Locate the cell with the specified text and output its (X, Y) center coordinate. 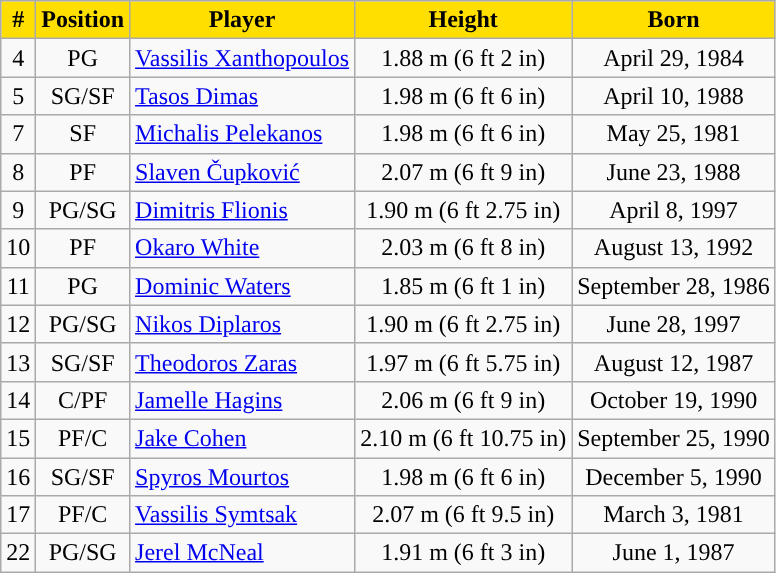
17 (18, 515)
1.97 m (6 ft 5.75 in) (464, 362)
Theodoros Zaras (242, 362)
2.07 m (6 ft 9 in) (464, 172)
Height (464, 20)
June 28, 1997 (674, 324)
August 12, 1987 (674, 362)
14 (18, 400)
Player (242, 20)
10 (18, 248)
Spyros Mourtos (242, 477)
16 (18, 477)
22 (18, 553)
12 (18, 324)
11 (18, 286)
7 (18, 134)
9 (18, 210)
May 25, 1981 (674, 134)
Dimitris Flionis (242, 210)
Vassilis Xanthopoulos (242, 58)
1.85 m (6 ft 1 in) (464, 286)
Michalis Pelekanos (242, 134)
2.03 m (6 ft 8 in) (464, 248)
Nikos Diplaros (242, 324)
Position (83, 20)
1.91 m (6 ft 3 in) (464, 553)
C/PF (83, 400)
Vassilis Symtsak (242, 515)
15 (18, 438)
5 (18, 96)
Born (674, 20)
2.10 m (6 ft 10.75 in) (464, 438)
Okaro White (242, 248)
August 13, 1992 (674, 248)
September 25, 1990 (674, 438)
September 28, 1986 (674, 286)
December 5, 1990 (674, 477)
4 (18, 58)
2.07 m (6 ft 9.5 in) (464, 515)
Tasos Dimas (242, 96)
Jerel McNeal (242, 553)
March 3, 1981 (674, 515)
13 (18, 362)
2.06 m (6 ft 9 in) (464, 400)
April 29, 1984 (674, 58)
Dominic Waters (242, 286)
# (18, 20)
April 10, 1988 (674, 96)
October 19, 1990 (674, 400)
June 23, 1988 (674, 172)
June 1, 1987 (674, 553)
1.88 m (6 ft 2 in) (464, 58)
SF (83, 134)
April 8, 1997 (674, 210)
Jake Cohen (242, 438)
Jamelle Hagins (242, 400)
Slaven Čupković (242, 172)
8 (18, 172)
